Provide the [X, Y] coordinate of the cell's center where the given text is located.  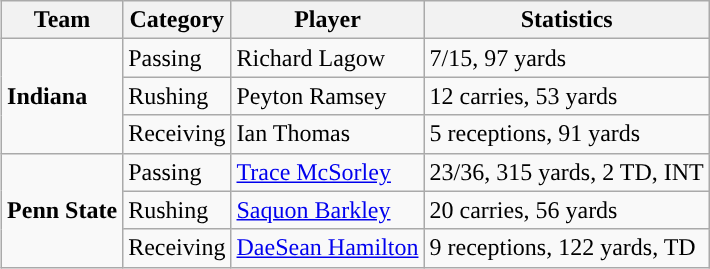
Saquon Barkley [328, 210]
Peyton Ramsey [328, 96]
9 receptions, 122 yards, TD [566, 248]
20 carries, 56 yards [566, 210]
Richard Lagow [328, 58]
Indiana [62, 96]
12 carries, 53 yards [566, 96]
5 receptions, 91 yards [566, 134]
DaeSean Hamilton [328, 248]
23/36, 315 yards, 2 TD, INT [566, 172]
Team [62, 20]
Penn State [62, 210]
Ian Thomas [328, 134]
7/15, 97 yards [566, 58]
Trace McSorley [328, 172]
Player [328, 20]
Statistics [566, 20]
Category [177, 20]
